Return [x, y] of the center of cell containing provided text 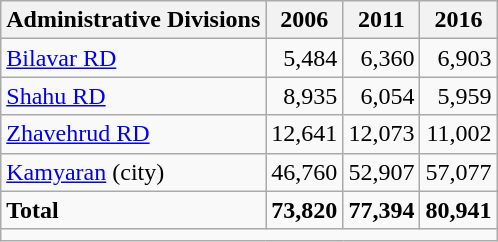
2006 [304, 20]
8,935 [304, 96]
6,054 [382, 96]
Kamyaran (city) [134, 172]
5,959 [458, 96]
Total [134, 210]
5,484 [304, 58]
11,002 [458, 134]
6,360 [382, 58]
Zhavehrud RD [134, 134]
77,394 [382, 210]
Bilavar RD [134, 58]
Shahu RD [134, 96]
12,073 [382, 134]
12,641 [304, 134]
2016 [458, 20]
73,820 [304, 210]
57,077 [458, 172]
Administrative Divisions [134, 20]
52,907 [382, 172]
6,903 [458, 58]
2011 [382, 20]
80,941 [458, 210]
46,760 [304, 172]
